Return the [X, Y] coordinate for the center point of the cell that contains the specified text.  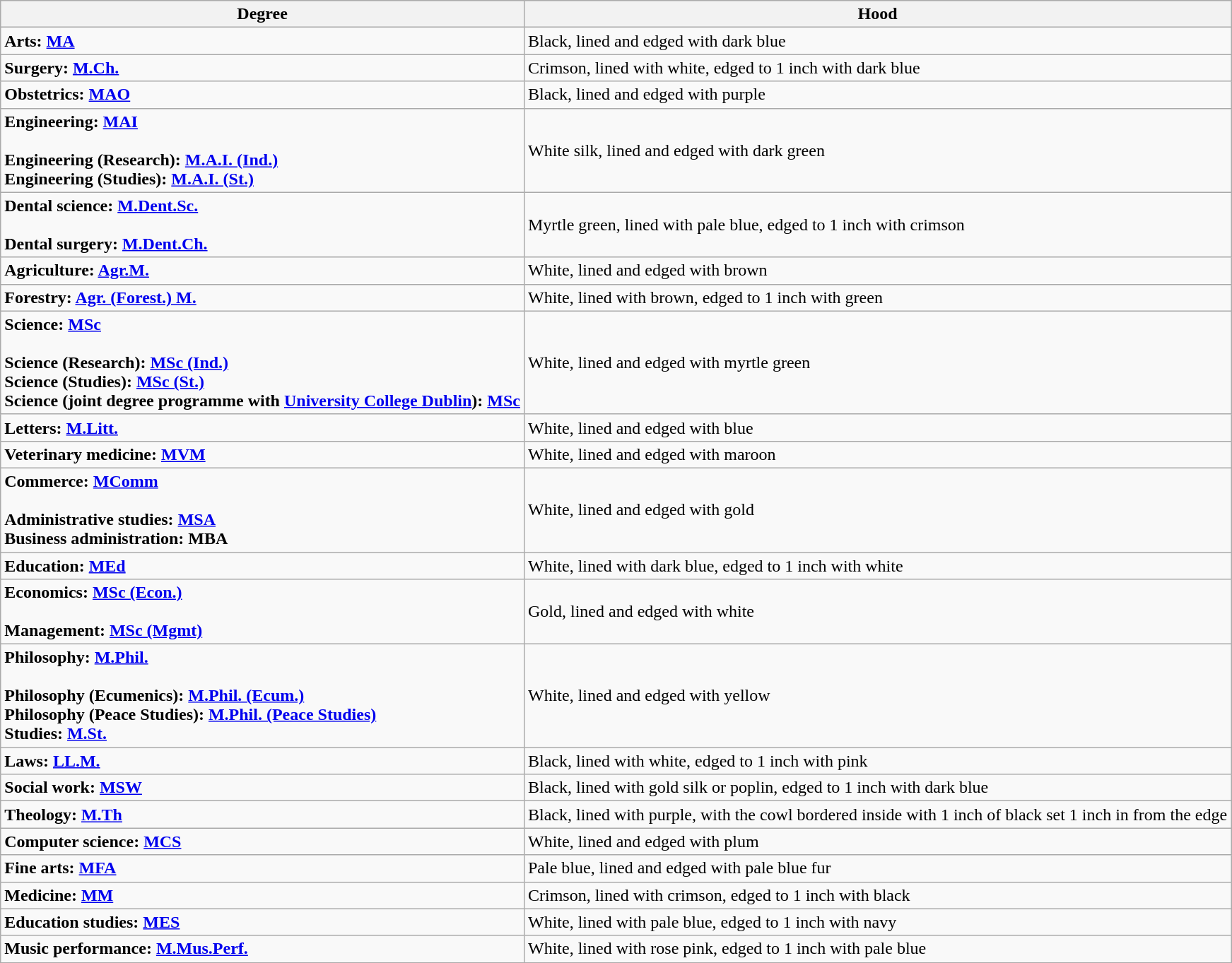
Education studies: MES [263, 922]
Commerce: MCommAdministrative studies: MSA Business administration: MBA [263, 510]
White, lined and edged with brown [877, 271]
Black, lined with purple, with the cowl bordered inside with 1 inch of black set 1 inch in from the edge [877, 815]
White, lined with rose pink, edged to 1 inch with pale blue [877, 949]
Fine arts: MFA [263, 868]
Theology: M.Th [263, 815]
Letters: M.Litt. [263, 427]
Gold, lined and edged with white [877, 612]
Social work: MSW [263, 788]
Veterinary medicine: MVM [263, 454]
Pale blue, lined and edged with pale blue fur [877, 868]
Dental science: M.Dent.Sc.Dental surgery: M.Dent.Ch. [263, 225]
White, lined and edged with yellow [877, 696]
White silk, lined and edged with dark green [877, 150]
Laws: LL.M. [263, 761]
White, lined with brown, edged to 1 inch with green [877, 297]
Obstetrics: MAO [263, 95]
Forestry: Agr. (Forest.) M. [263, 297]
Black, lined and edged with dark blue [877, 41]
Agriculture: Agr.M. [263, 271]
Education: MEd [263, 566]
Hood [877, 14]
Medicine: MM [263, 895]
Science: MScScience (Research): MSc (Ind.) Science (Studies): MSc (St.) Science (joint degree programme with University College Dublin): MSc [263, 362]
White, lined and edged with plum [877, 841]
White, lined and edged with maroon [877, 454]
Crimson, lined with white, edged to 1 inch with dark blue [877, 68]
White, lined with pale blue, edged to 1 inch with navy [877, 922]
White, lined with dark blue, edged to 1 inch with white [877, 566]
Black, lined with white, edged to 1 inch with pink [877, 761]
White, lined and edged with myrtle green [877, 362]
White, lined and edged with gold [877, 510]
Music performance: M.Mus.Perf. [263, 949]
Engineering: MAI Engineering (Research): M.A.I. (Ind.) Engineering (Studies): M.A.I. (St.) [263, 150]
Computer science: MCS [263, 841]
Philosophy: M.Phil.Philosophy (Ecumenics): M.Phil. (Ecum.) Philosophy (Peace Studies): M.Phil. (Peace Studies) Studies: M.St. [263, 696]
Surgery: M.Ch. [263, 68]
Crimson, lined with crimson, edged to 1 inch with black [877, 895]
Black, lined with gold silk or poplin, edged to 1 inch with dark blue [877, 788]
Arts: MA [263, 41]
Myrtle green, lined with pale blue, edged to 1 inch with crimson [877, 225]
Degree [263, 14]
White, lined and edged with blue [877, 427]
Black, lined and edged with purple [877, 95]
Economics: MSc (Econ.)Management: MSc (Mgmt) [263, 612]
